Return the [x, y] coordinate for the center point of the cell that contains the specified text.  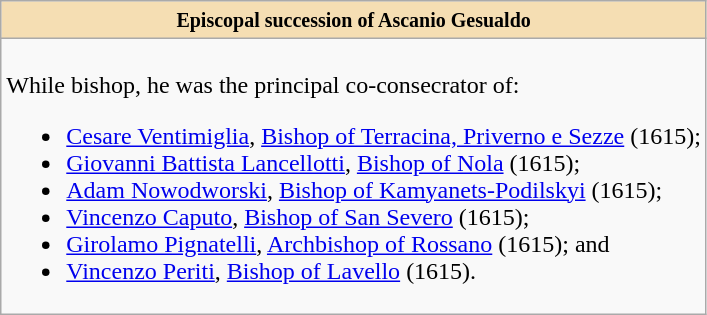
Episcopal succession of Ascanio Gesualdo [354, 20]
